Return the [X, Y] coordinate for the center point of the cell that contains the specified text.  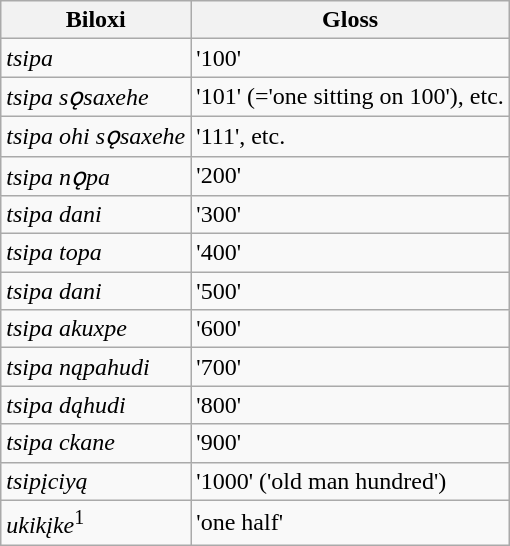
'100' [350, 58]
tsipa nǫpa [96, 176]
'800' [350, 405]
tsipa topa [96, 253]
tsipa sǫsaxehe [96, 97]
tsipa ohi sǫsaxehe [96, 136]
'111', etc. [350, 136]
'1000' ('old man hundred') [350, 481]
tsipa akuxpe [96, 329]
tsipa dąhudi [96, 405]
tsipa [96, 58]
'one half' [350, 522]
ukikįke1 [96, 522]
'400' [350, 253]
tsipa ckane [96, 443]
tsipįciyą [96, 481]
tsipa nąpahudi [96, 367]
'200' [350, 176]
'300' [350, 215]
'101' (='one sitting on 100'), etc. [350, 97]
Gloss [350, 20]
'900' [350, 443]
'700' [350, 367]
'500' [350, 291]
Biloxi [96, 20]
'600' [350, 329]
